Identify which cell holds the provided text, then report its (x, y) central coordinate. 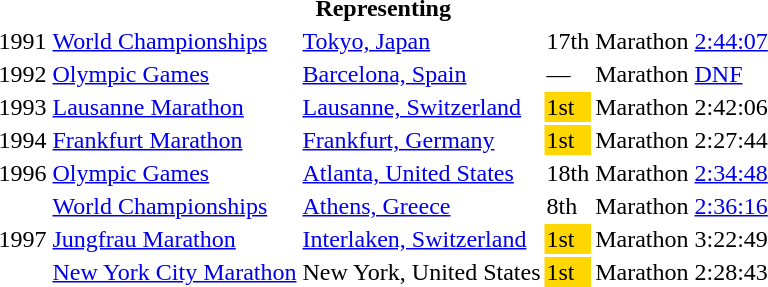
8th (568, 206)
Tokyo, Japan (422, 41)
Jungfrau Marathon (174, 239)
17th (568, 41)
New York City Marathon (174, 272)
— (568, 74)
Frankfurt, Germany (422, 140)
Lausanne Marathon (174, 107)
Barcelona, Spain (422, 74)
Atlanta, United States (422, 173)
Interlaken, Switzerland (422, 239)
Frankfurt Marathon (174, 140)
18th (568, 173)
Athens, Greece (422, 206)
New York, United States (422, 272)
Lausanne, Switzerland (422, 107)
